Scan for the cell matching the given text and deliver its (x, y) coordinate at center. 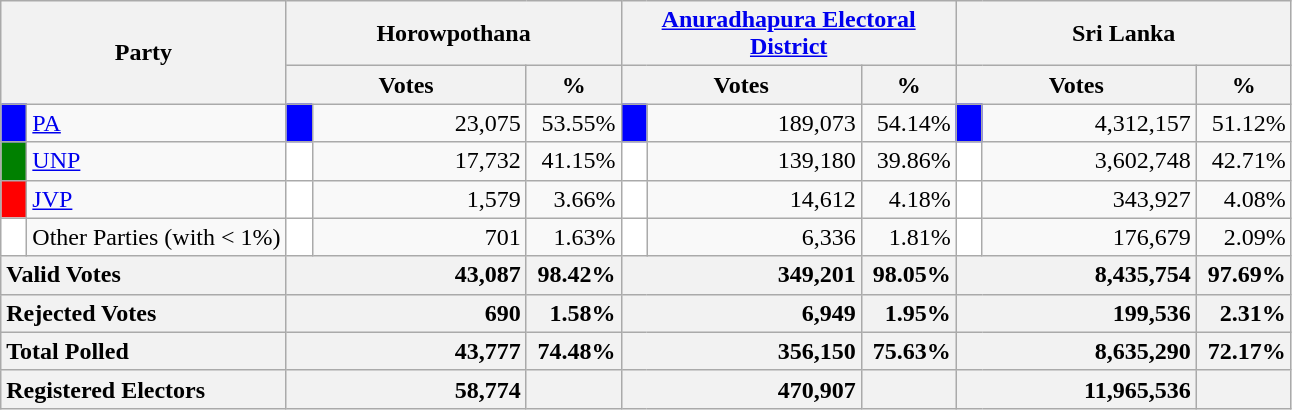
Valid Votes (144, 275)
1,579 (419, 199)
41.15% (574, 161)
176,679 (1089, 237)
UNP (156, 161)
349,201 (741, 275)
23,075 (419, 123)
Other Parties (with < 1%) (156, 237)
1.95% (908, 313)
690 (406, 313)
Rejected Votes (144, 313)
72.17% (1244, 351)
2.31% (1244, 313)
8,435,754 (1076, 275)
3.66% (574, 199)
6,336 (754, 237)
98.05% (908, 275)
3,602,748 (1089, 161)
356,150 (741, 351)
42.71% (1244, 161)
4.18% (908, 199)
PA (156, 123)
Anuradhapura Electoral District (788, 34)
43,087 (406, 275)
Horowpothana (454, 34)
701 (419, 237)
43,777 (406, 351)
2.09% (1244, 237)
75.63% (908, 351)
97.69% (1244, 275)
58,774 (406, 389)
1.58% (574, 313)
53.55% (574, 123)
39.86% (908, 161)
Sri Lanka (1124, 34)
4.08% (1244, 199)
11,965,536 (1076, 389)
189,073 (754, 123)
139,180 (754, 161)
14,612 (754, 199)
6,949 (741, 313)
470,907 (741, 389)
74.48% (574, 351)
Party (144, 52)
199,536 (1076, 313)
1.63% (574, 237)
4,312,157 (1089, 123)
54.14% (908, 123)
JVP (156, 199)
1.81% (908, 237)
98.42% (574, 275)
8,635,290 (1076, 351)
Registered Electors (144, 389)
51.12% (1244, 123)
17,732 (419, 161)
Total Polled (144, 351)
343,927 (1089, 199)
